Return [x, y] of the center of cell containing provided text 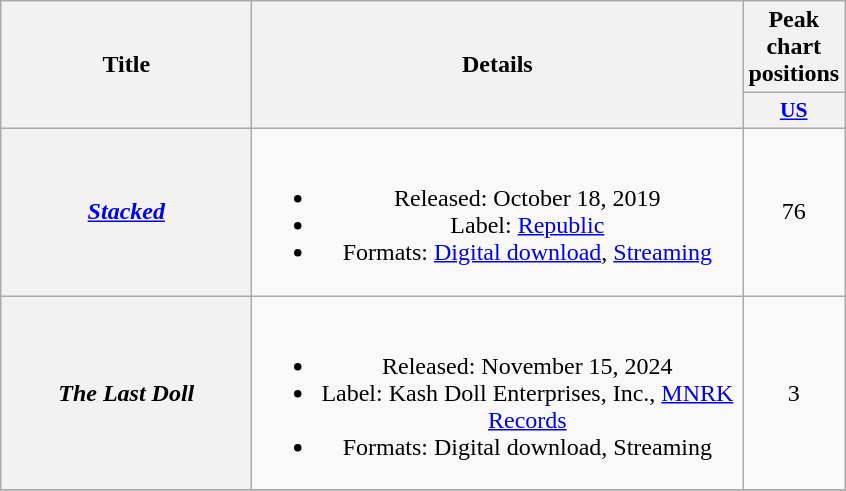
Released: November 15, 2024Label: Kash Doll Enterprises, Inc., MNRK RecordsFormats: Digital download, Streaming [498, 393]
Released: October 18, 2019Label: RepublicFormats: Digital download, Streaming [498, 212]
3 [794, 393]
76 [794, 212]
Title [126, 65]
The Last Doll [126, 393]
US [794, 111]
Stacked [126, 212]
Peak chart positions [794, 47]
Details [498, 65]
